Detect which cell encompasses the target text, then output its (X, Y) center coordinate. 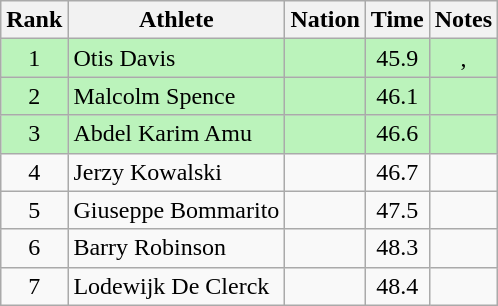
, (463, 58)
5 (34, 210)
Malcolm Spence (176, 96)
Rank (34, 20)
48.3 (397, 248)
46.1 (397, 96)
Notes (463, 20)
Giuseppe Bommarito (176, 210)
6 (34, 248)
47.5 (397, 210)
48.4 (397, 286)
46.7 (397, 172)
45.9 (397, 58)
Time (397, 20)
Lodewijk De Clerck (176, 286)
7 (34, 286)
Athlete (176, 20)
4 (34, 172)
2 (34, 96)
Nation (325, 20)
Abdel Karim Amu (176, 134)
Otis Davis (176, 58)
46.6 (397, 134)
1 (34, 58)
Jerzy Kowalski (176, 172)
Barry Robinson (176, 248)
3 (34, 134)
